From the cell containing the given text, extract its center point as [x, y] coordinate. 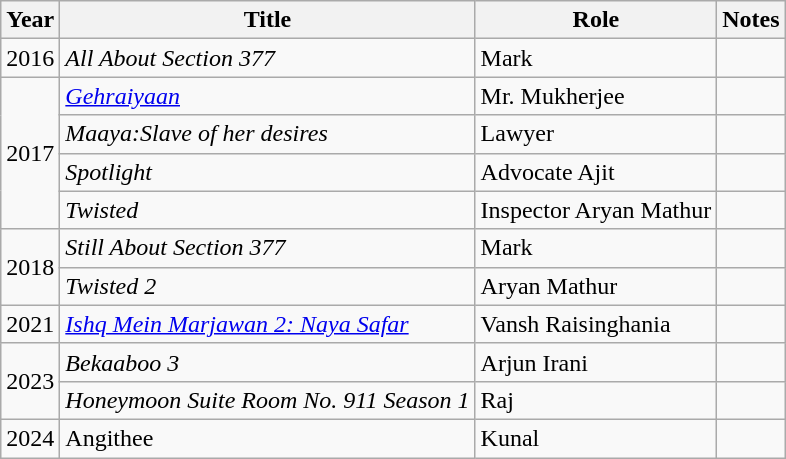
Angithee [268, 438]
Arjun Irani [596, 362]
Lawyer [596, 134]
Notes [751, 20]
2024 [30, 438]
Gehraiyaan [268, 96]
All About Section 377 [268, 58]
Role [596, 20]
Still About Section 377 [268, 248]
2018 [30, 267]
2023 [30, 381]
Aryan Mathur [596, 286]
Bekaaboo 3 [268, 362]
Honeymoon Suite Room No. 911 Season 1 [268, 400]
Vansh Raisinghania [596, 324]
Year [30, 20]
Advocate Ajit [596, 172]
Mr. Mukherjee [596, 96]
Twisted 2 [268, 286]
Raj [596, 400]
Twisted [268, 210]
Ishq Mein Marjawan 2: Naya Safar [268, 324]
2017 [30, 153]
Title [268, 20]
Maaya:Slave of her desires [268, 134]
Inspector Aryan Mathur [596, 210]
Spotlight [268, 172]
2016 [30, 58]
2021 [30, 324]
Kunal [596, 438]
